Identify which cell holds the provided text, then report its [X, Y] central coordinate. 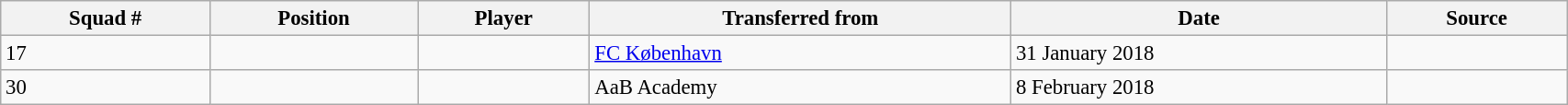
31 January 2018 [1200, 53]
Date [1200, 18]
Transferred from [801, 18]
Squad # [106, 18]
17 [106, 53]
8 February 2018 [1200, 87]
30 [106, 87]
AaB Academy [801, 87]
Source [1477, 18]
Player [503, 18]
Position [314, 18]
FC København [801, 53]
